Detect which cell encompasses the target text, then output its (X, Y) center coordinate. 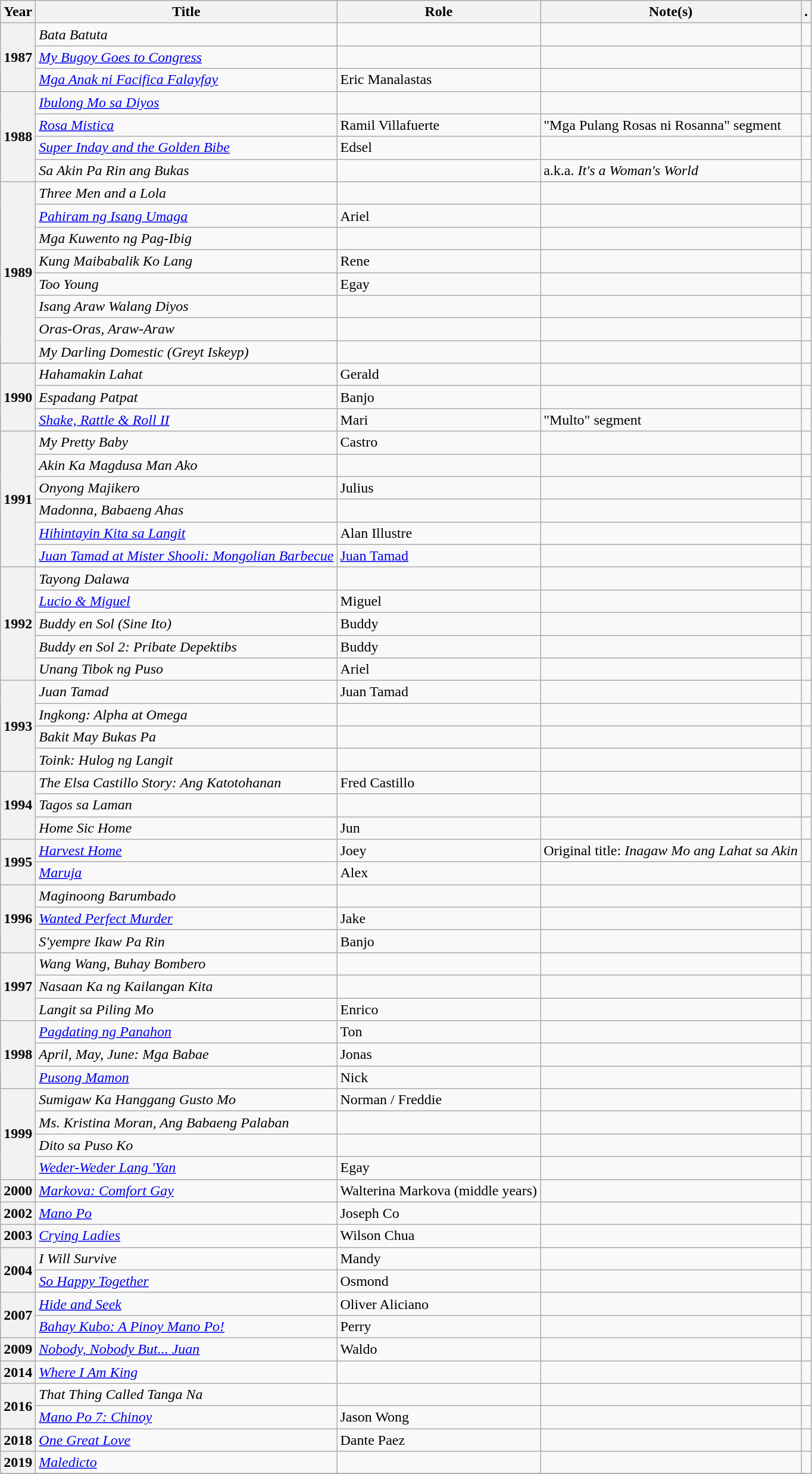
Nobody, Nobody But... Juan (186, 1349)
Enrico (439, 1009)
Hihintayin Kita sa Langit (186, 533)
Mari (439, 420)
2007 (18, 1315)
1997 (18, 986)
S'yempre Ikaw Pa Rin (186, 941)
Weder-Weder Lang 'Yan (186, 1168)
Mga Anak ni Facifica Falayfay (186, 80)
Markova: Comfort Gay (186, 1191)
2002 (18, 1213)
Where I Am King (186, 1372)
Nick (439, 1077)
Buddy en Sol 2: Pribate Depektibs (186, 646)
Pahiram ng Isang Umaga (186, 216)
Waldo (439, 1349)
Juan Tamad at Mister Shooli: Mongolian Barbecue (186, 556)
Maruja (186, 873)
Toink: Hulog ng Langit (186, 760)
Hahamakin Lahat (186, 375)
Eric Manalastas (439, 80)
My Darling Domestic (Greyt Iskeyp) (186, 352)
Osmond (439, 1281)
Crying Ladies (186, 1236)
Jonas (439, 1055)
Ms. Kristina Moran, Ang Babaeng Palaban (186, 1123)
Harvest Home (186, 850)
Unang Tibok ng Puso (186, 669)
Akin Ka Magdusa Man Ako (186, 465)
Role (439, 12)
Jun (439, 828)
"Mga Pulang Rosas ni Rosanna" segment (671, 125)
Walterina Markova (middle years) (439, 1191)
I Will Survive (186, 1258)
Original title: Inagaw Mo ang Lahat sa Akin (671, 850)
2004 (18, 1270)
Mandy (439, 1258)
"Multo" segment (671, 420)
Three Men and a Lola (186, 193)
1996 (18, 918)
Ton (439, 1032)
Oliver Aliciano (439, 1304)
Note(s) (671, 12)
That Thing Called Tanga Na (186, 1395)
1993 (18, 726)
2009 (18, 1349)
a.k.a. It's a Woman's World (671, 170)
Maledicto (186, 1463)
Hide and Seek (186, 1304)
Sumigaw Ka Hanggang Gusto Mo (186, 1100)
Isang Araw Walang Diyos (186, 307)
2003 (18, 1236)
One Great Love (186, 1440)
Fred Castillo (439, 783)
Mano Po 7: Chinoy (186, 1417)
Pusong Mamon (186, 1077)
1990 (18, 397)
Mga Kuwento ng Pag-Ibig (186, 238)
Tagos sa Laman (186, 805)
Dante Paez (439, 1440)
Edsel (439, 148)
Rosa Mistica (186, 125)
1991 (18, 499)
Norman / Freddie (439, 1100)
Ibulong Mo sa Diyos (186, 102)
Year (18, 12)
1987 (18, 57)
Castro (439, 442)
My Bugoy Goes to Congress (186, 57)
Dito sa Puso Ko (186, 1145)
Shake, Rattle & Roll II (186, 420)
Too Young (186, 284)
2014 (18, 1372)
1992 (18, 624)
2018 (18, 1440)
My Pretty Baby (186, 442)
1988 (18, 136)
Home Sic Home (186, 828)
Alex (439, 873)
Madonna, Babaeng Ahas (186, 510)
Ingkong: Alpha at Omega (186, 715)
Wang Wang, Buhay Bombero (186, 964)
Onyong Majikero (186, 488)
Pagdating ng Panahon (186, 1032)
1995 (18, 862)
Bahay Kubo: A Pinoy Mano Po! (186, 1326)
1994 (18, 805)
Joseph Co (439, 1213)
Nasaan Ka ng Kailangan Kita (186, 986)
2016 (18, 1406)
Buddy en Sol (Sine Ito) (186, 624)
2019 (18, 1463)
Title (186, 12)
Sa Akin Pa Rin ang Bukas (186, 170)
Ramil Villafuerte (439, 125)
Lucio & Miguel (186, 601)
Oras-Oras, Araw-Araw (186, 329)
Wanted Perfect Murder (186, 918)
Bata Batuta (186, 35)
Bakit May Bukas Pa (186, 737)
Rene (439, 261)
The Elsa Castillo Story: Ang Katotohanan (186, 783)
Jake (439, 918)
1998 (18, 1055)
Kung Maibabalik Ko Lang (186, 261)
Tayong Dalawa (186, 578)
Espadang Patpat (186, 397)
Alan Illustre (439, 533)
Langit sa Piling Mo (186, 1009)
Perry (439, 1326)
Wilson Chua (439, 1236)
Joey (439, 850)
. (806, 12)
Maginoong Barumbado (186, 896)
Jason Wong (439, 1417)
2000 (18, 1191)
Julius (439, 488)
Gerald (439, 375)
Miguel (439, 601)
1989 (18, 272)
1999 (18, 1134)
Mano Po (186, 1213)
So Happy Together (186, 1281)
April, May, June: Mga Babae (186, 1055)
Super Inday and the Golden Bibe (186, 148)
